Capture the cell that displays the provided text and extract its (X, Y) central coordinate. 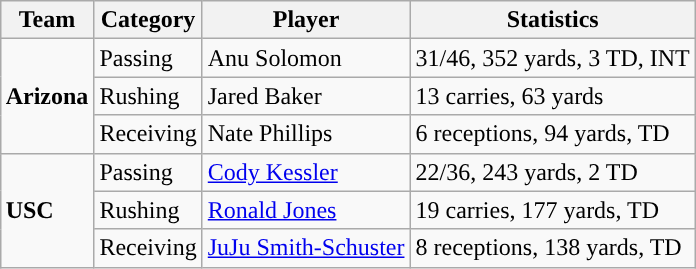
Jared Baker (306, 96)
13 carries, 63 yards (552, 96)
19 carries, 177 yards, TD (552, 210)
6 receptions, 94 yards, TD (552, 134)
Arizona (47, 96)
8 receptions, 138 yards, TD (552, 248)
Player (306, 20)
USC (47, 210)
Team (47, 20)
JuJu Smith-Schuster (306, 248)
Cody Kessler (306, 172)
Ronald Jones (306, 210)
Statistics (552, 20)
Anu Solomon (306, 58)
Nate Phillips (306, 134)
31/46, 352 yards, 3 TD, INT (552, 58)
22/36, 243 yards, 2 TD (552, 172)
Category (148, 20)
